Detect which cell encompasses the target text, then output its (x, y) center coordinate. 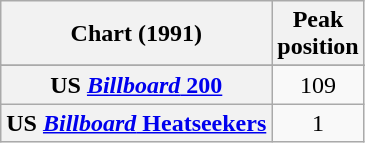
109 (318, 85)
Peakposition (318, 34)
Chart (1991) (136, 34)
US Billboard Heatseekers (136, 123)
US Billboard 200 (136, 85)
1 (318, 123)
